Find where the given text appears and provide that cell's center as [x, y] coordinate. 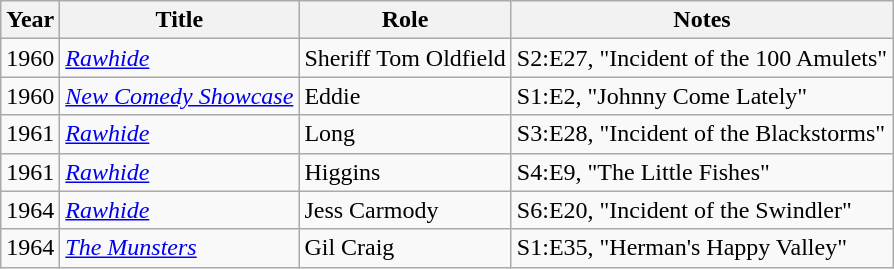
New Comedy Showcase [180, 96]
Long [405, 134]
Sheriff Tom Oldfield [405, 58]
Higgins [405, 172]
Year [30, 20]
S3:E28, "Incident of the Blackstorms" [702, 134]
Role [405, 20]
S4:E9, "The Little Fishes" [702, 172]
S2:E27, "Incident of the 100 Amulets" [702, 58]
S1:E2, "Johnny Come Lately" [702, 96]
The Munsters [180, 248]
Gil Craig [405, 248]
Notes [702, 20]
S1:E35, "Herman's Happy Valley" [702, 248]
Title [180, 20]
Jess Carmody [405, 210]
Eddie [405, 96]
S6:E20, "Incident of the Swindler" [702, 210]
